Extract the [X, Y] coordinate from the center of the cell holding the provided text.  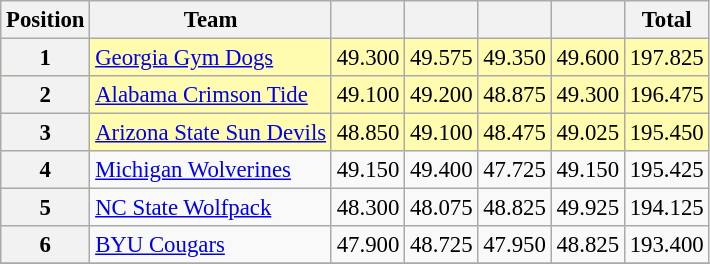
49.400 [442, 170]
48.875 [514, 95]
195.425 [666, 170]
Position [46, 20]
48.725 [442, 245]
47.725 [514, 170]
49.575 [442, 58]
Arizona State Sun Devils [211, 133]
Team [211, 20]
49.025 [588, 133]
48.475 [514, 133]
194.125 [666, 208]
1 [46, 58]
6 [46, 245]
Georgia Gym Dogs [211, 58]
47.900 [368, 245]
193.400 [666, 245]
3 [46, 133]
Alabama Crimson Tide [211, 95]
5 [46, 208]
48.300 [368, 208]
BYU Cougars [211, 245]
47.950 [514, 245]
Total [666, 20]
48.075 [442, 208]
48.850 [368, 133]
Michigan Wolverines [211, 170]
49.600 [588, 58]
195.450 [666, 133]
197.825 [666, 58]
NC State Wolfpack [211, 208]
49.350 [514, 58]
2 [46, 95]
4 [46, 170]
49.200 [442, 95]
196.475 [666, 95]
49.925 [588, 208]
